Output the (x, y) coordinate of the center of the cell containing the given text.  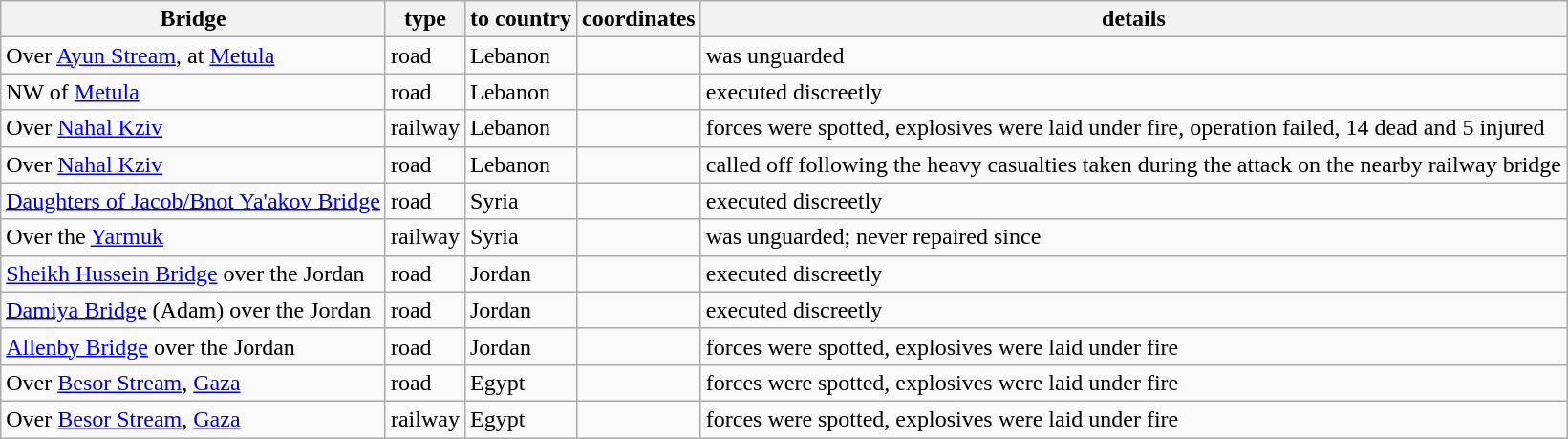
was unguarded (1133, 55)
Daughters of Jacob/Bnot Ya'akov Bridge (193, 201)
coordinates (639, 19)
details (1133, 19)
Allenby Bridge over the Jordan (193, 346)
NW of Metula (193, 92)
type (424, 19)
Over Ayun Stream, at Metula (193, 55)
to country (520, 19)
Damiya Bridge (Adam) over the Jordan (193, 310)
called off following the heavy casualties taken during the attack on the nearby railway bridge (1133, 165)
Over the Yarmuk (193, 237)
forces were spotted, explosives were laid under fire, operation failed, 14 dead and 5 injured (1133, 128)
was unguarded; never repaired since (1133, 237)
Bridge (193, 19)
Sheikh Hussein Bridge over the Jordan (193, 274)
